Find where the given text appears and provide that cell's center as (X, Y) coordinate. 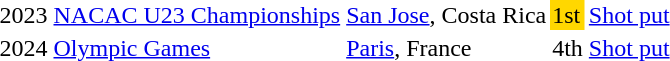
San Jose, Costa Rica (446, 15)
1st (568, 15)
NACAC U23 Championships (197, 15)
